Capture the cell that displays the provided text and extract its (X, Y) central coordinate. 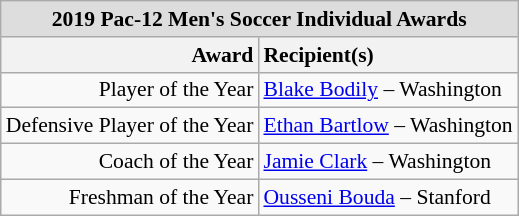
Freshman of the Year (130, 197)
Coach of the Year (130, 162)
Player of the Year (130, 90)
Recipient(s) (388, 55)
Jamie Clark – Washington (388, 162)
Defensive Player of the Year (130, 126)
2019 Pac-12 Men's Soccer Individual Awards (260, 19)
Blake Bodily – Washington (388, 90)
Ethan Bartlow – Washington (388, 126)
Award (130, 55)
Ousseni Bouda – Stanford (388, 197)
